Return [x, y] of the center of cell containing provided text 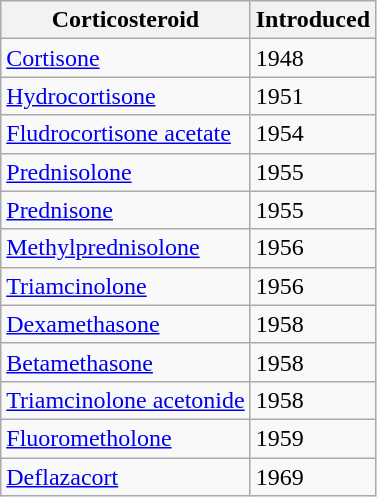
Prednisolone [126, 172]
1959 [312, 438]
Dexamethasone [126, 324]
Corticosteroid [126, 20]
Betamethasone [126, 362]
Prednisone [126, 210]
Introduced [312, 20]
Fludrocortisone acetate [126, 134]
Methylprednisolone [126, 248]
1954 [312, 134]
1948 [312, 58]
Hydrocortisone [126, 96]
Deflazacort [126, 477]
1969 [312, 477]
Cortisone [126, 58]
1951 [312, 96]
Triamcinolone [126, 286]
Triamcinolone acetonide [126, 400]
Fluorometholone [126, 438]
